Extract the (x, y) coordinate from the center of the cell holding the provided text.  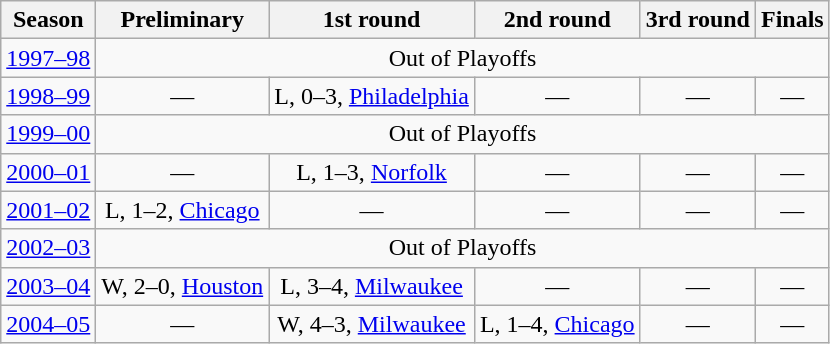
Season (48, 20)
L, 3–4, Milwaukee (372, 286)
2004–05 (48, 324)
1997–98 (48, 58)
W, 4–3, Milwaukee (372, 324)
L, 0–3, Philadelphia (372, 96)
2000–01 (48, 172)
2002–03 (48, 248)
L, 1–4, Chicago (557, 324)
L, 1–2, Chicago (182, 210)
2nd round (557, 20)
Preliminary (182, 20)
1998–99 (48, 96)
3rd round (698, 20)
2003–04 (48, 286)
2001–02 (48, 210)
1999–00 (48, 134)
Finals (792, 20)
1st round (372, 20)
L, 1–3, Norfolk (372, 172)
W, 2–0, Houston (182, 286)
